Identify which cell holds the provided text, then report its [X, Y] central coordinate. 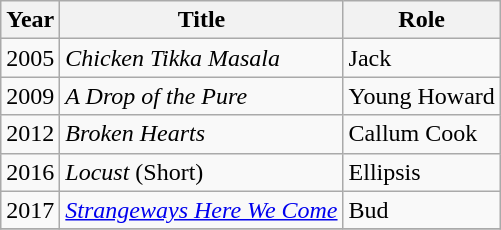
2017 [30, 210]
2009 [30, 96]
Chicken Tikka Masala [202, 58]
Role [422, 20]
Jack [422, 58]
Strangeways Here We Come [202, 210]
Ellipsis [422, 172]
Callum Cook [422, 134]
2012 [30, 134]
Year [30, 20]
Title [202, 20]
A Drop of the Pure [202, 96]
Bud [422, 210]
Locust (Short) [202, 172]
2016 [30, 172]
2005 [30, 58]
Young Howard [422, 96]
Broken Hearts [202, 134]
